Extract the (X, Y) coordinate from the center of the cell holding the provided text.  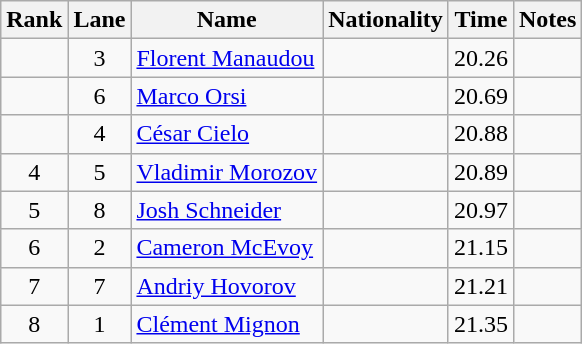
20.88 (480, 134)
Clément Mignon (227, 324)
Cameron McEvoy (227, 248)
Josh Schneider (227, 210)
21.35 (480, 324)
21.21 (480, 286)
Nationality (386, 20)
César Cielo (227, 134)
Rank (34, 20)
Notes (547, 20)
Lane (100, 20)
2 (100, 248)
Vladimir Morozov (227, 172)
21.15 (480, 248)
1 (100, 324)
20.26 (480, 58)
3 (100, 58)
Marco Orsi (227, 96)
20.89 (480, 172)
Florent Manaudou (227, 58)
20.69 (480, 96)
20.97 (480, 210)
Andriy Hovorov (227, 286)
Time (480, 20)
Name (227, 20)
